Detect which cell encompasses the target text, then output its [X, Y] center coordinate. 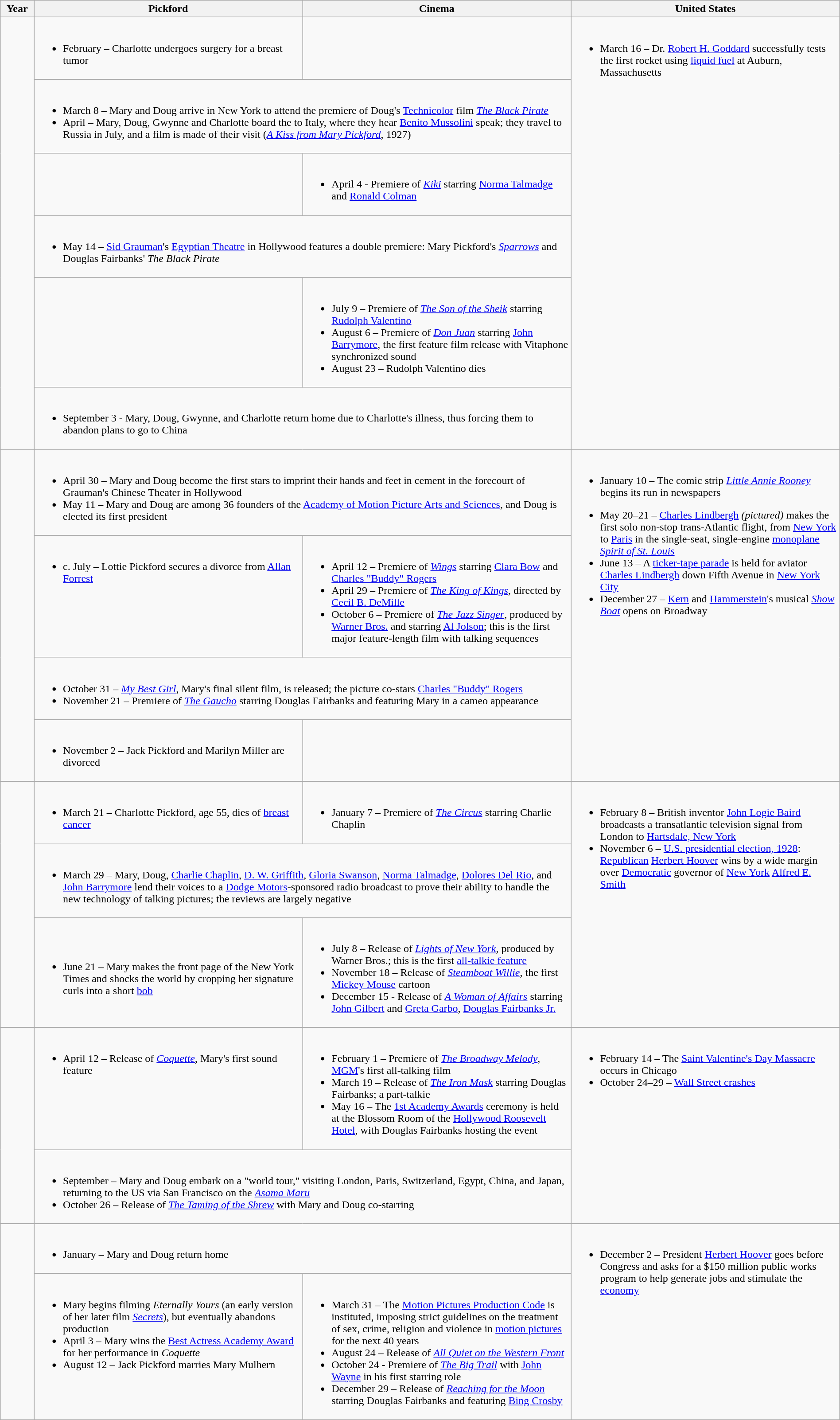
November 2 – Jack Pickford and Marilyn Miller are divorced [168, 750]
June 21 – Mary makes the front page of the New York Times and shocks the world by cropping her signature curls into a short bob [168, 973]
May 14 – Sid Grauman's Egyptian Theatre in Hollywood features a double premiere: Mary Pickford's Sparrows and Douglas Fairbanks' The Black Pirate [303, 246]
April 4 - Premiere of Kiki starring Norma Talmadge and Ronald Colman [437, 184]
Pickford [168, 9]
United States [705, 9]
January – Mary and Doug return home [303, 1249]
March 16 – Dr. Robert H. Goddard successfully tests the first rocket using liquid fuel at Auburn, Massachusetts [705, 233]
Year [17, 9]
April 12 – Release of Coquette, Mary's first sound feature [168, 1088]
March 21 – Charlotte Pickford, age 55, dies of breast cancer [168, 812]
February 14 – The Saint Valentine's Day Massacre occurs in ChicagoOctober 24–29 – Wall Street crashes [705, 1126]
January 7 – Premiere of The Circus starring Charlie Chaplin [437, 812]
c. July – Lottie Pickford secures a divorce from Allan Forrest [168, 597]
February – Charlotte undergoes surgery for a breast tumor [168, 48]
September 3 - Mary, Doug, Gwynne, and Charlotte return home due to Charlotte's illness, thus forcing them to abandon plans to go to China [303, 418]
Cinema [437, 9]
